Provide the (X, Y) coordinate of the cell's center where the given text is located.  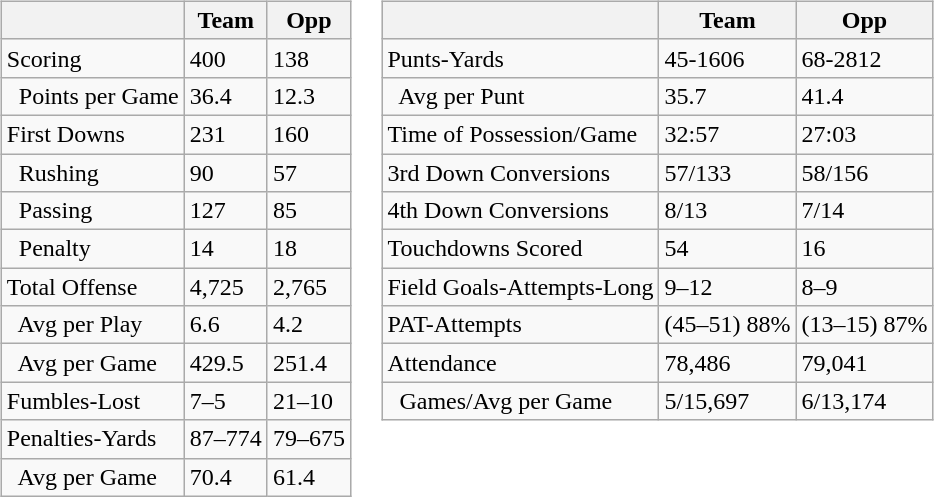
6.6 (226, 325)
First Downs (92, 134)
9–12 (728, 287)
3rd Down Conversions (520, 173)
45-1606 (728, 58)
(13–15) 87% (864, 325)
7–5 (226, 401)
12.3 (308, 96)
Fumbles-Lost (92, 401)
Avg per Punt (520, 96)
6/13,174 (864, 401)
138 (308, 58)
Avg per Play (92, 325)
57/133 (728, 173)
Passing (92, 211)
57 (308, 173)
127 (226, 211)
Penalty (92, 249)
79–675 (308, 439)
Penalties-Yards (92, 439)
Points per Game (92, 96)
400 (226, 58)
78,486 (728, 363)
54 (728, 249)
70.4 (226, 477)
79,041 (864, 363)
32:57 (728, 134)
85 (308, 211)
41.4 (864, 96)
Games/Avg per Game (520, 401)
21–10 (308, 401)
PAT-Attempts (520, 325)
429.5 (226, 363)
Scoring (92, 58)
8–9 (864, 287)
Touchdowns Scored (520, 249)
Attendance (520, 363)
87–774 (226, 439)
14 (226, 249)
Rushing (92, 173)
4th Down Conversions (520, 211)
2,765 (308, 287)
Field Goals-Attempts-Long (520, 287)
Total Offense (92, 287)
Time of Possession/Game (520, 134)
4.2 (308, 325)
61.4 (308, 477)
36.4 (226, 96)
68-2812 (864, 58)
251.4 (308, 363)
5/15,697 (728, 401)
90 (226, 173)
58/156 (864, 173)
35.7 (728, 96)
7/14 (864, 211)
27:03 (864, 134)
18 (308, 249)
16 (864, 249)
4,725 (226, 287)
(45–51) 88% (728, 325)
Punts-Yards (520, 58)
160 (308, 134)
231 (226, 134)
8/13 (728, 211)
